Provide the [X, Y] coordinate of the cell's center where the given text is located.  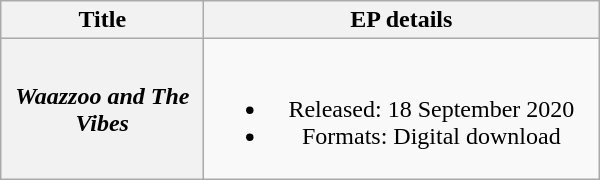
Released: 18 September 2020Formats: Digital download [402, 109]
Title [102, 20]
Waazzoo and The Vibes [102, 109]
EP details [402, 20]
